Identify which cell holds the provided text, then report its [x, y] central coordinate. 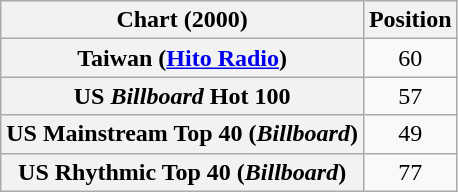
77 [410, 172]
US Billboard Hot 100 [182, 96]
57 [410, 96]
US Rhythmic Top 40 (Billboard) [182, 172]
US Mainstream Top 40 (Billboard) [182, 134]
Position [410, 20]
Taiwan (Hito Radio) [182, 58]
Chart (2000) [182, 20]
60 [410, 58]
49 [410, 134]
